Provide the (X, Y) coordinate of the cell's center where the given text is located.  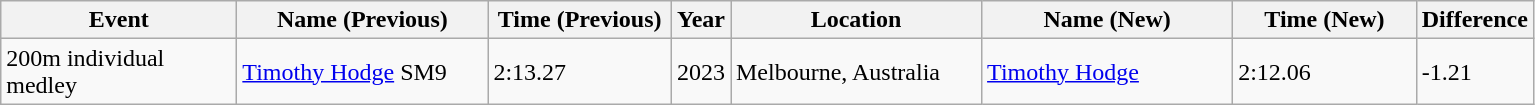
-1.21 (1474, 72)
Location (856, 20)
Name (Previous) (362, 20)
Event (119, 20)
Year (700, 20)
Time (Previous) (580, 20)
Difference (1474, 20)
2:13.27 (580, 72)
Timothy Hodge (1108, 72)
Timothy Hodge SM9 (362, 72)
2023 (700, 72)
Time (New) (1325, 20)
Name (New) (1108, 20)
2:12.06 (1325, 72)
Melbourne, Australia (856, 72)
200m individual medley (119, 72)
